Provide the [X, Y] coordinate of the cell's center where the given text is located.  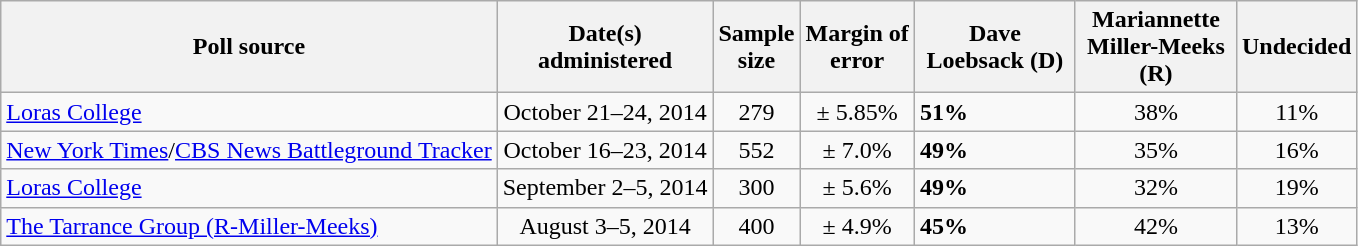
42% [1156, 226]
Margin oferror [857, 47]
51% [994, 112]
Samplesize [756, 47]
August 3–5, 2014 [605, 226]
Poll source [249, 47]
± 5.85% [857, 112]
The Tarrance Group (R-Miller-Meeks) [249, 226]
35% [1156, 150]
New York Times/CBS News Battleground Tracker [249, 150]
45% [994, 226]
Undecided [1296, 47]
13% [1296, 226]
552 [756, 150]
38% [1156, 112]
October 16–23, 2014 [605, 150]
September 2–5, 2014 [605, 188]
DaveLoebsack (D) [994, 47]
300 [756, 188]
11% [1296, 112]
October 21–24, 2014 [605, 112]
16% [1296, 150]
32% [1156, 188]
279 [756, 112]
± 5.6% [857, 188]
± 7.0% [857, 150]
MariannetteMiller-Meeks (R) [1156, 47]
400 [756, 226]
19% [1296, 188]
Date(s)administered [605, 47]
± 4.9% [857, 226]
